Provide the (X, Y) coordinate of the cell's center where the given text is located.  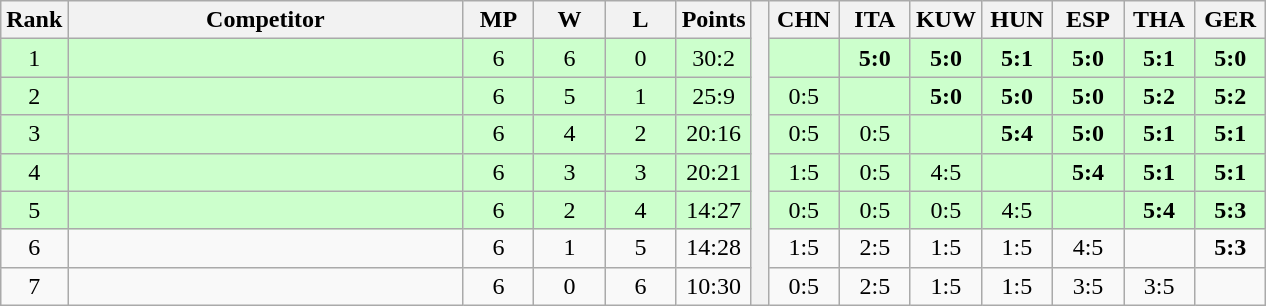
ESP (1088, 20)
20:21 (714, 172)
MP (498, 20)
GER (1230, 20)
L (640, 20)
ITA (874, 20)
Competitor (266, 20)
20:16 (714, 134)
Points (714, 20)
30:2 (714, 58)
THA (1160, 20)
7 (34, 286)
W (570, 20)
HUN (1016, 20)
14:27 (714, 210)
10:30 (714, 286)
CHN (804, 20)
KUW (946, 20)
25:9 (714, 96)
Rank (34, 20)
14:28 (714, 248)
